Scan for the cell matching the given text and deliver its [X, Y] coordinate at center. 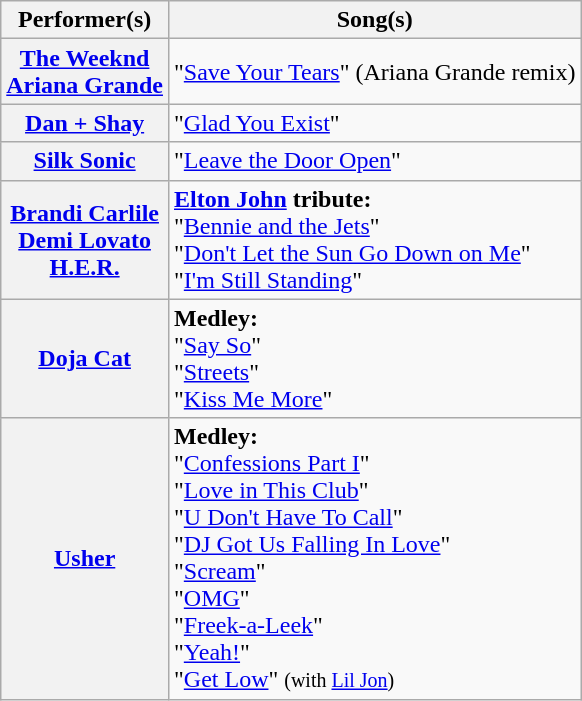
"Leave the Door Open" [374, 161]
Doja Cat [85, 358]
Brandi CarlileDemi LovatoH.E.R. [85, 240]
Medley:"Say So""Streets""Kiss Me More" [374, 358]
Silk Sonic [85, 161]
Song(s) [374, 20]
Dan + Shay [85, 123]
The WeekndAriana Grande [85, 72]
Performer(s) [85, 20]
"Save Your Tears" (Ariana Grande remix) [374, 72]
Elton John tribute:"Bennie and the Jets""Don't Let the Sun Go Down on Me""I'm Still Standing" [374, 240]
Usher [85, 558]
"Glad You Exist" [374, 123]
